Find where the given text appears and provide that cell's center as [x, y] coordinate. 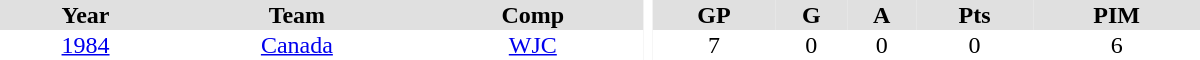
Year [86, 15]
GP [714, 15]
G [812, 15]
1984 [86, 45]
WJC [533, 45]
Team [297, 15]
Pts [974, 15]
PIM [1116, 15]
7 [714, 45]
A [882, 15]
Canada [297, 45]
Comp [533, 15]
6 [1116, 45]
